Detect which cell encompasses the target text, then output its (X, Y) center coordinate. 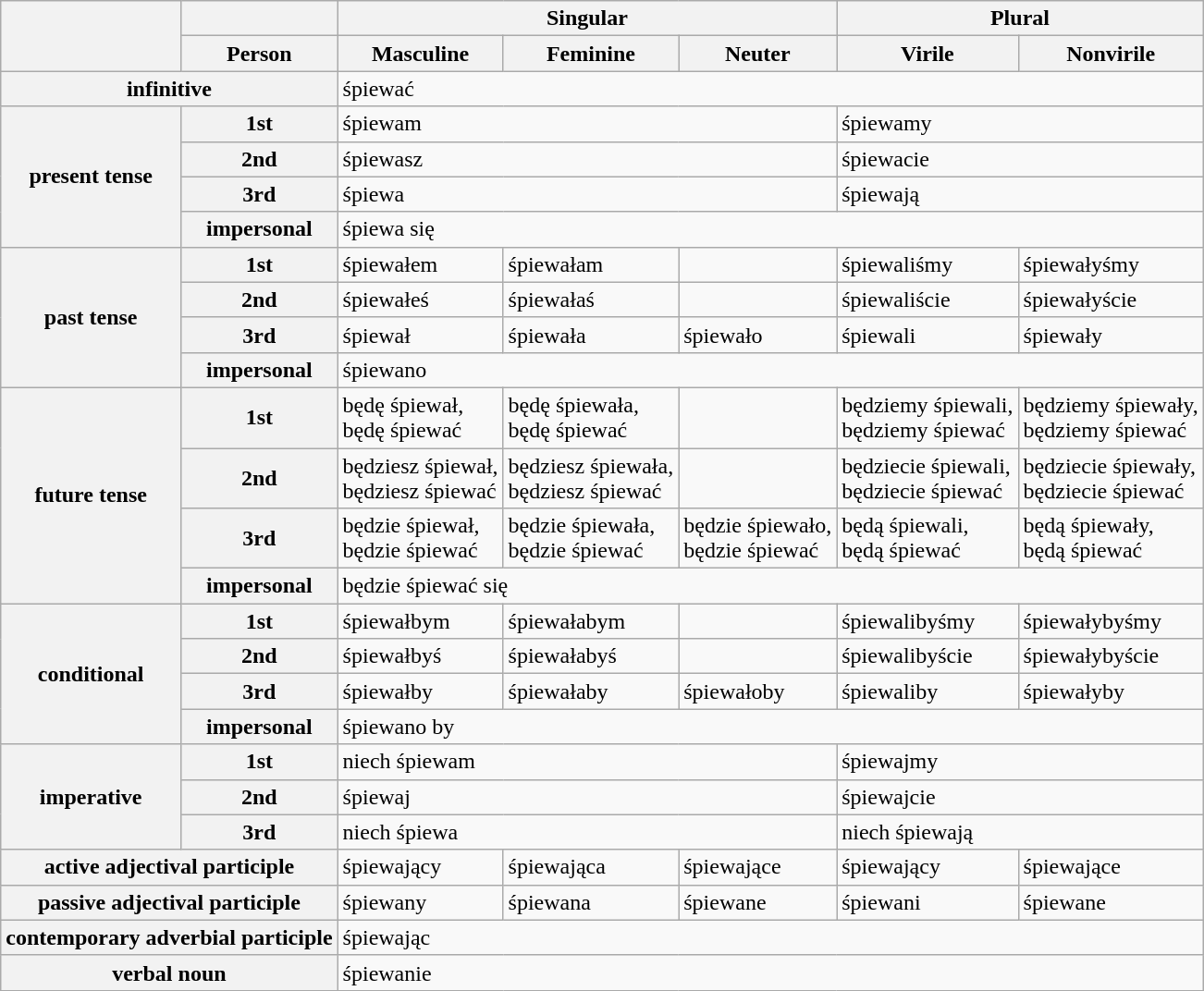
będziemy śpiewali,będziemy śpiewać (928, 418)
imperative (91, 797)
śpiewałaby (591, 691)
śpiewałem (420, 264)
będzie śpiewała,będzie śpiewać (591, 538)
będę śpiewał,będę śpiewać (420, 418)
śpiewałby (420, 691)
będziesz śpiewała,będziesz śpiewać (591, 477)
present tense (91, 177)
będziecie śpiewały,będziecie śpiewać (1111, 477)
conditional (91, 674)
śpiewają (1020, 194)
będziemy śpiewały,będziemy śpiewać (1111, 418)
śpiewałyśmy (1111, 264)
śpiewałyście (1111, 300)
Virile (928, 54)
śpiewało (758, 335)
niech śpiewam (587, 762)
śpiewana (591, 902)
śpiewalibyśmy (928, 621)
verbal noun (169, 973)
infinitive (169, 89)
Plural (1020, 18)
niech śpiewa (587, 832)
śpiewanie (770, 973)
śpiewałybyśmy (1111, 621)
śpiewała (591, 335)
śpiewałoby (758, 691)
Feminine (591, 54)
śpiewany (420, 902)
contemporary adverbial participle (169, 937)
śpiewali (928, 335)
śpiewacie (1020, 159)
future tense (91, 495)
śpiewaliby (928, 691)
śpiewając (770, 937)
śpiewaliśmy (928, 264)
śpiewałeś (420, 300)
śpiewałabyś (591, 656)
active adjectival participle (169, 867)
śpiewalibyście (928, 656)
śpiewaliście (928, 300)
śpiewały (1111, 335)
śpiewajmy (1020, 762)
passive adjectival participle (169, 902)
będziesz śpiewał,będziesz śpiewać (420, 477)
śpiewałyby (1111, 691)
śpiewałaś (591, 300)
śpiewa (587, 194)
Neuter (758, 54)
śpiewał (420, 335)
śpiewamy (1020, 124)
śpiewano by (770, 727)
śpiewajcie (1020, 797)
śpiewałbyś (420, 656)
Masculine (420, 54)
będę śpiewała,będę śpiewać (591, 418)
Singular (587, 18)
past tense (91, 317)
będzie śpiewał,będzie śpiewać (420, 538)
śpiewano (770, 370)
śpiewająca (591, 867)
śpiewani (928, 902)
będziecie śpiewali,będziecie śpiewać (928, 477)
Person (260, 54)
niech śpiewają (1020, 832)
będą śpiewali,będą śpiewać (928, 538)
śpiewałam (591, 264)
śpiewałbym (420, 621)
będzie śpiewało,będzie śpiewać (758, 538)
śpiewasz (587, 159)
śpiewać (770, 89)
śpiewam (587, 124)
będą śpiewały,będą śpiewać (1111, 538)
Nonvirile (1111, 54)
będzie śpiewać się (770, 586)
śpiewałabym (591, 621)
śpiewaj (587, 797)
śpiewa się (770, 229)
śpiewałybyście (1111, 656)
